Provide the [x, y] coordinate of the cell's center where the given text is located.  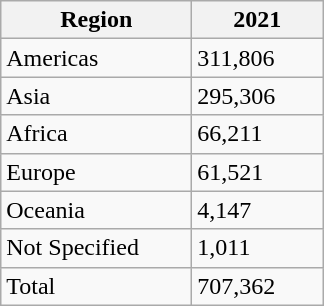
Europe [96, 172]
Oceania [96, 210]
707,362 [258, 286]
295,306 [258, 96]
Not Specified [96, 248]
61,521 [258, 172]
4,147 [258, 210]
Total [96, 286]
Asia [96, 96]
2021 [258, 20]
Americas [96, 58]
Region [96, 20]
66,211 [258, 134]
311,806 [258, 58]
1,011 [258, 248]
Africa [96, 134]
